For the text-containing cell, return its midpoint in (X, Y) coordinate format. 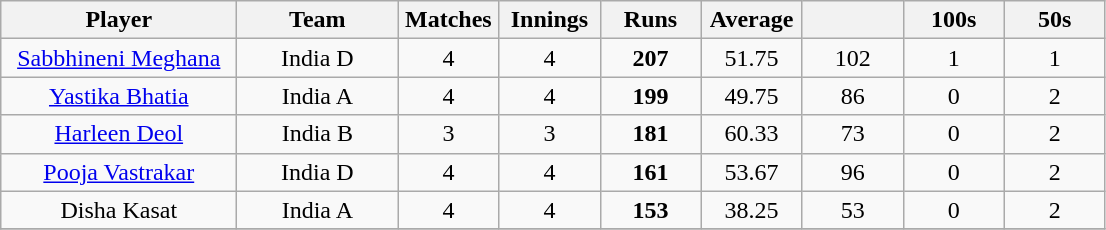
86 (852, 96)
Matches (448, 20)
Innings (550, 20)
Disha Kasat (119, 210)
100s (954, 20)
153 (650, 210)
India B (318, 134)
Sabbhineni Meghana (119, 58)
Pooja Vastrakar (119, 172)
Team (318, 20)
102 (852, 58)
Player (119, 20)
181 (650, 134)
207 (650, 58)
73 (852, 134)
38.25 (752, 210)
Harleen Deol (119, 134)
Yastika Bhatia (119, 96)
50s (1054, 20)
199 (650, 96)
49.75 (752, 96)
161 (650, 172)
Average (752, 20)
51.75 (752, 58)
96 (852, 172)
53.67 (752, 172)
60.33 (752, 134)
53 (852, 210)
Runs (650, 20)
